Output the (x, y) coordinate of the center of the cell containing the given text.  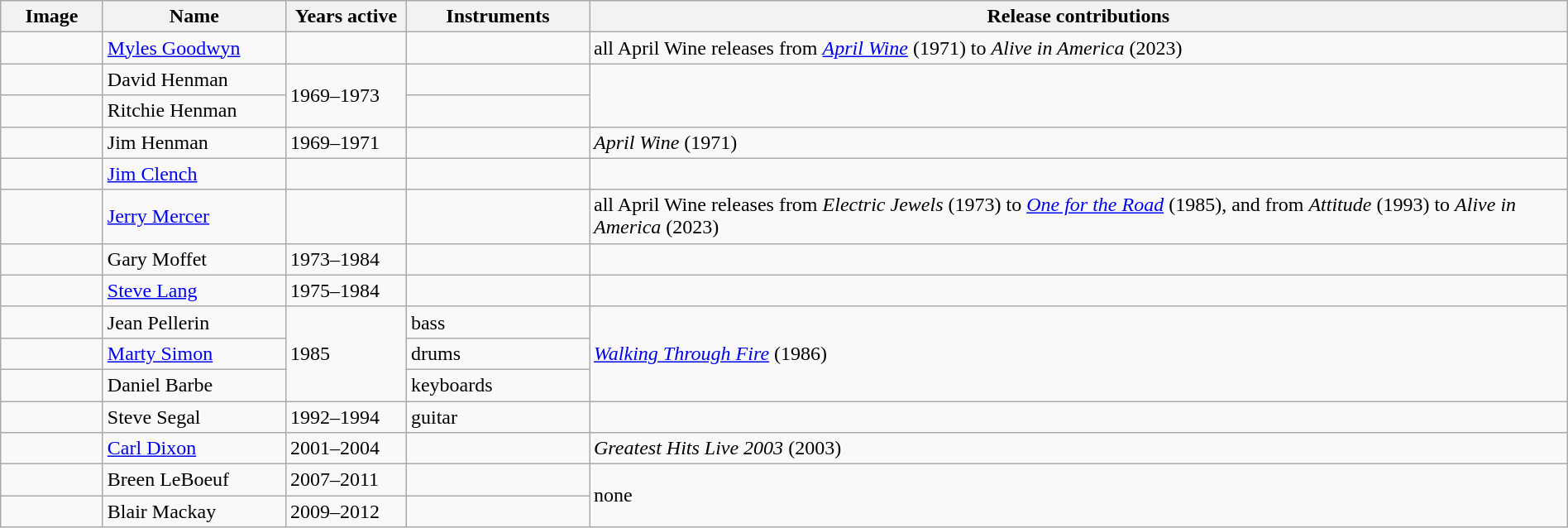
2007–2011 (346, 480)
1992–1994 (346, 416)
Instruments (498, 17)
Years active (346, 17)
none (1078, 496)
Steve Lang (194, 290)
1973–1984 (346, 259)
all April Wine releases from Electric Jewels (1973) to One for the Road (1985), and from Attitude (1993) to Alive in America (2023) (1078, 217)
Release contributions (1078, 17)
Breen LeBoeuf (194, 480)
2001–2004 (346, 449)
Name (194, 17)
Myles Goodwyn (194, 48)
Jerry Mercer (194, 217)
Greatest Hits Live 2003 (2003) (1078, 449)
1969–1971 (346, 142)
Carl Dixon (194, 449)
Blair Mackay (194, 511)
Walking Through Fire (1986) (1078, 353)
bass (498, 322)
drums (498, 353)
Gary Moffet (194, 259)
1985 (346, 353)
Jim Henman (194, 142)
Steve Segal (194, 416)
Image (52, 17)
April Wine (1971) (1078, 142)
guitar (498, 416)
Ritchie Henman (194, 111)
Jim Clench (194, 174)
1975–1984 (346, 290)
Jean Pellerin (194, 322)
Daniel Barbe (194, 385)
1969–1973 (346, 95)
David Henman (194, 79)
2009–2012 (346, 511)
keyboards (498, 385)
all April Wine releases from April Wine (1971) to Alive in America (2023) (1078, 48)
Marty Simon (194, 353)
